Return the [X, Y] coordinate for the center point of the cell that contains the specified text.  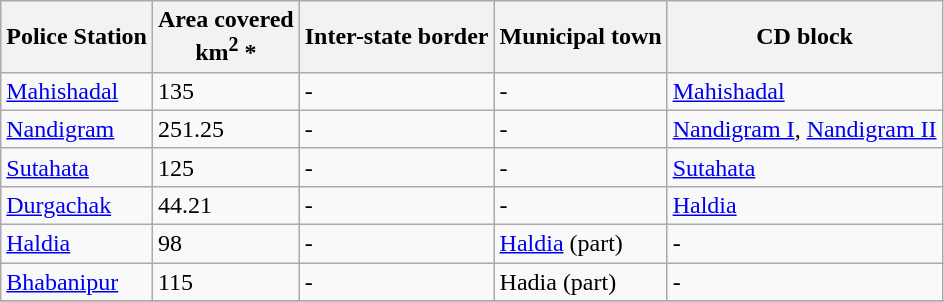
Hadia (part) [580, 282]
Bhabanipur [77, 282]
98 [226, 244]
Area coveredkm2 * [226, 37]
Durgachak [77, 205]
115 [226, 282]
Municipal town [580, 37]
44.21 [226, 205]
CD block [804, 37]
135 [226, 91]
Haldia (part) [580, 244]
Inter-state border [396, 37]
Nandigram [77, 129]
251.25 [226, 129]
Police Station [77, 37]
Nandigram I, Nandigram II [804, 129]
125 [226, 167]
